Provide the (x, y) coordinate of the cell's center where the given text is located.  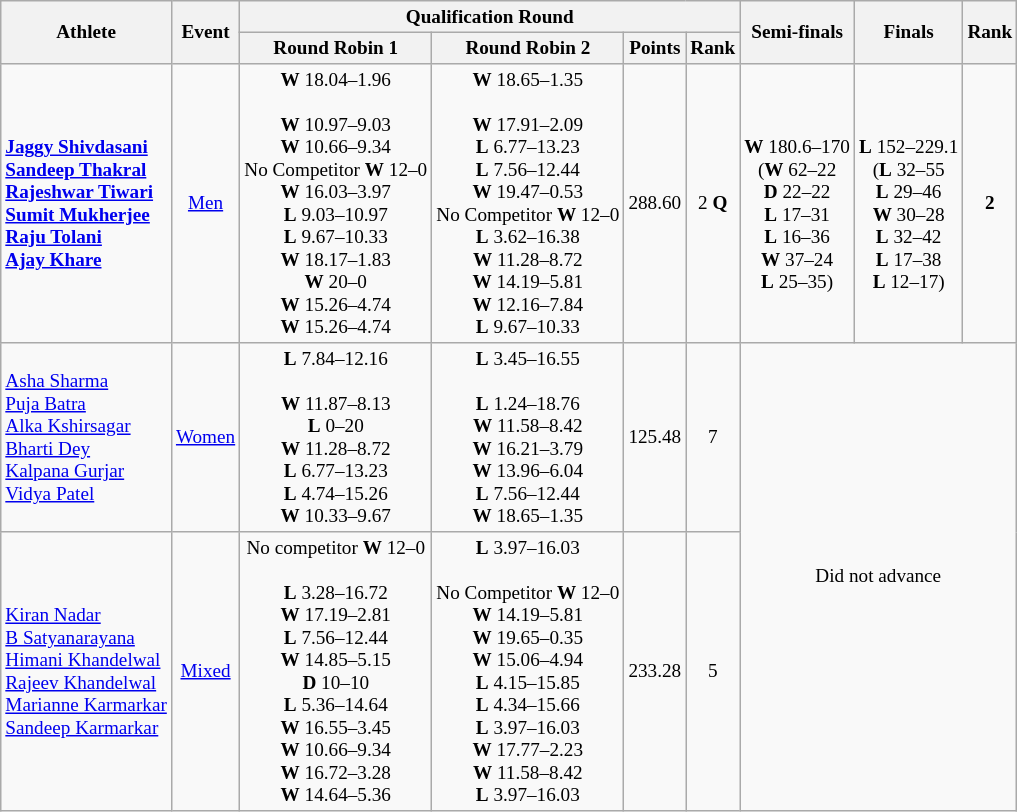
7 (713, 438)
Finals (908, 32)
5 (713, 672)
Round Robin 2 (528, 48)
125.48 (655, 438)
Kiran NadarB SatyanarayanaHimani KhandelwalRajeev KhandelwalMarianne KarmarkarSandeep Karmarkar (86, 672)
Points (655, 48)
L 3.97–16.03No Competitor W 12–0 W 14.19–5.81 W 19.65–0.35 W 15.06–4.94 L 4.15–15.85 L 4.34–15.66 L 3.97–16.03 W 17.77–2.23 W 11.58–8.42 L 3.97–16.03 (528, 672)
Mixed (205, 672)
Women (205, 438)
Athlete (86, 32)
W 18.04–1.96 W 10.97–9.03 W 10.66–9.34 No Competitor W 12–0 W 16.03–3.97 L 9.03–10.97 L 9.67–10.33 W 18.17–1.83 W 20–0 W 15.26–4.74 W 15.26–4.74 (336, 204)
Men (205, 204)
Asha SharmaPuja BatraAlka KshirsagarBharti DeyKalpana GurjarVidya Patel (86, 438)
Did not advance (878, 577)
Semi-finals (798, 32)
L 152–229.1 (L 32–55L 29–46W 30–28L 32–42L 17–38L 12–17) (908, 204)
2 Q (713, 204)
288.60 (655, 204)
No competitor W 12–0 L 3.28–16.72 W 17.19–2.81 L 7.56–12.44 W 14.85–5.15 D 10–10 L 5.36–14.64 W 16.55–3.45 W 10.66–9.34 W 16.72–3.28 W 14.64–5.36 (336, 672)
W 180.6–170 (W 62–22D 22–22L 17–31L 16–36W 37–24L 25–35) (798, 204)
Round Robin 1 (336, 48)
Qualification Round (490, 17)
Jaggy ShivdasaniSandeep ThakralRajeshwar TiwariSumit MukherjeeRaju TolaniAjay Khare (86, 204)
Event (205, 32)
L 7.84–12.16 W 11.87–8.13 L 0–20 W 11.28–8.72 L 6.77–13.23 L 4.74–15.26 W 10.33–9.67 (336, 438)
2 (990, 204)
L 3.45–16.55 L 1.24–18.76 W 11.58–8.42 W 16.21–3.79 W 13.96–6.04 L 7.56–12.44 W 18.65–1.35 (528, 438)
233.28 (655, 672)
